Locate the cell with the specified text and output its [X, Y] center coordinate. 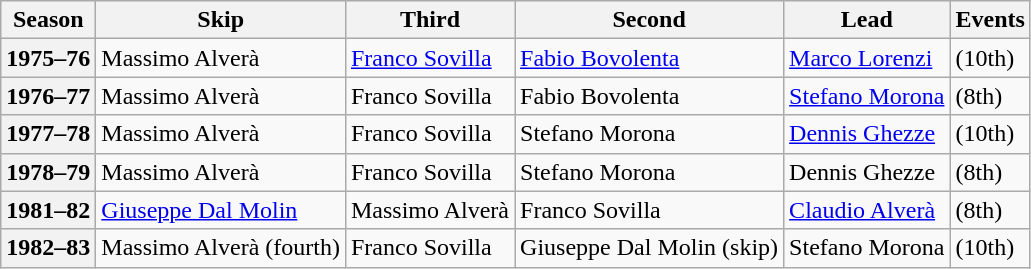
1978–79 [48, 172]
Lead [867, 20]
Giuseppe Dal Molin [221, 210]
Events [990, 20]
1982–83 [48, 248]
Massimo Alverà (fourth) [221, 248]
1976–77 [48, 96]
Season [48, 20]
1977–78 [48, 134]
1981–82 [48, 210]
Third [430, 20]
Second [650, 20]
Giuseppe Dal Molin (skip) [650, 248]
1975–76 [48, 58]
Skip [221, 20]
Claudio Alverà [867, 210]
Marco Lorenzi [867, 58]
